Detect which cell encompasses the target text, then output its [x, y] center coordinate. 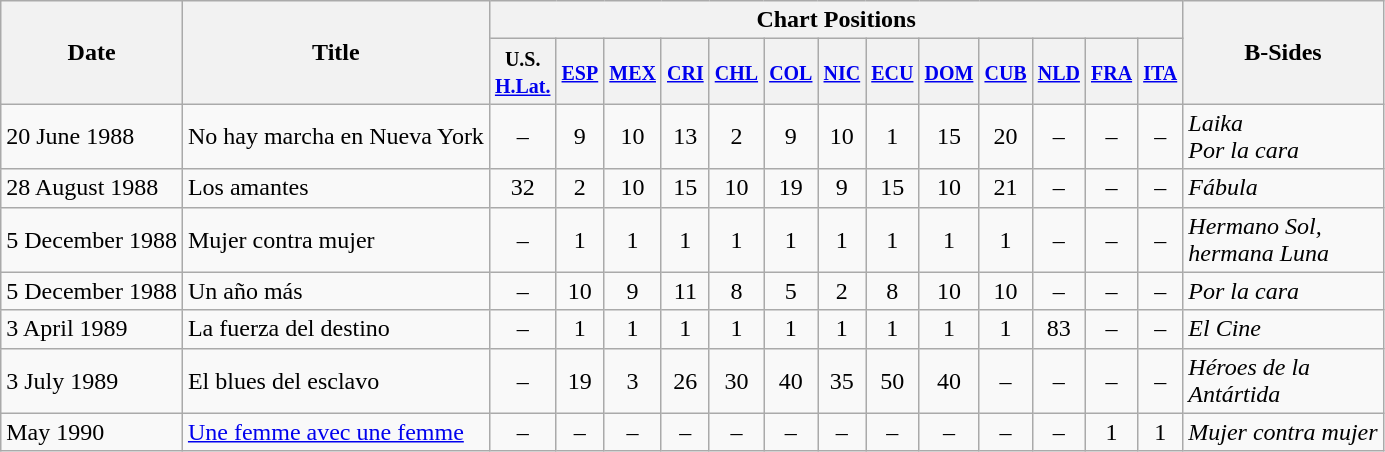
El blues del esclavo [336, 380]
ECU [892, 72]
Une femme avec une femme [336, 432]
Date [92, 52]
ITA [1160, 72]
Title [336, 52]
FRA [1111, 72]
Un año más [336, 291]
NIC [842, 72]
50 [892, 380]
Los amantes [336, 188]
20 [1006, 136]
35 [842, 380]
3 April 1989 [92, 329]
La fuerza del destino [336, 329]
Chart Positions [836, 20]
No hay marcha en Nueva York [336, 136]
COL [791, 72]
3 [633, 380]
13 [685, 136]
May 1990 [92, 432]
DOM [949, 72]
26 [685, 380]
U.S.H.Lat. [522, 72]
Por la cara [1283, 291]
El Cine [1283, 329]
CRI [685, 72]
11 [685, 291]
Héroes de laAntártida [1283, 380]
5 [791, 291]
21 [1006, 188]
NLD [1058, 72]
28 August 1988 [92, 188]
Hermano Sol,hermana Luna [1283, 240]
30 [736, 380]
ESP [580, 72]
3 July 1989 [92, 380]
LaikaPor la cara [1283, 136]
20 June 1988 [92, 136]
CHL [736, 72]
Fábula [1283, 188]
CUB [1006, 72]
32 [522, 188]
83 [1058, 329]
MEX [633, 72]
B-Sides [1283, 52]
